Return the [X, Y] coordinate for the center point of the cell that contains the specified text.  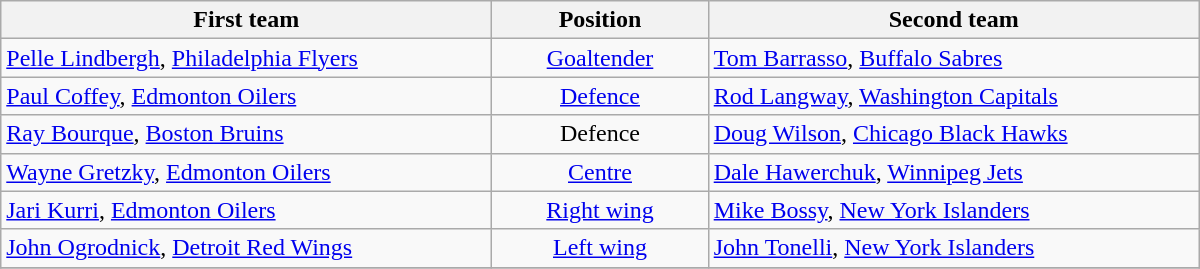
First team [246, 20]
Pelle Lindbergh, Philadelphia Flyers [246, 58]
Tom Barrasso, Buffalo Sabres [954, 58]
Jari Kurri, Edmonton Oilers [246, 210]
Goaltender [600, 58]
Mike Bossy, New York Islanders [954, 210]
Paul Coffey, Edmonton Oilers [246, 96]
Centre [600, 172]
Rod Langway, Washington Capitals [954, 96]
John Ogrodnick, Detroit Red Wings [246, 248]
Right wing [600, 210]
Ray Bourque, Boston Bruins [246, 134]
John Tonelli, New York Islanders [954, 248]
Doug Wilson, Chicago Black Hawks [954, 134]
Second team [954, 20]
Position [600, 20]
Dale Hawerchuk, Winnipeg Jets [954, 172]
Wayne Gretzky, Edmonton Oilers [246, 172]
Left wing [600, 248]
